Locate the cell with the specified text and output its [x, y] center coordinate. 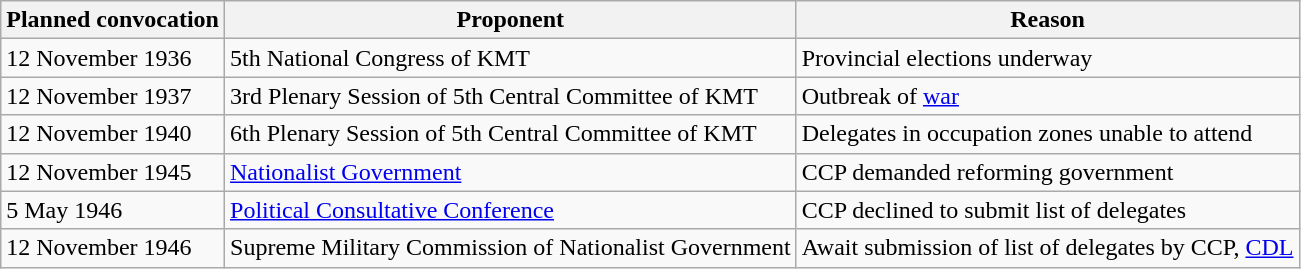
Reason [1048, 20]
12 November 1945 [113, 172]
Proponent [511, 20]
Delegates in occupation zones unable to attend [1048, 134]
Outbreak of war [1048, 96]
Provincial elections underway [1048, 58]
CCP demanded reforming government [1048, 172]
CCP declined to submit list of delegates [1048, 210]
5th National Congress of KMT [511, 58]
6th Plenary Session of 5th Central Committee of KMT [511, 134]
Planned convocation [113, 20]
12 November 1937 [113, 96]
Await submission of list of delegates by CCP, CDL [1048, 248]
12 November 1946 [113, 248]
Nationalist Government [511, 172]
12 November 1940 [113, 134]
5 May 1946 [113, 210]
3rd Plenary Session of 5th Central Committee of KMT [511, 96]
Political Consultative Conference [511, 210]
12 November 1936 [113, 58]
Supreme Military Commission of Nationalist Government [511, 248]
